Extract the (X, Y) coordinate from the center of the cell holding the provided text.  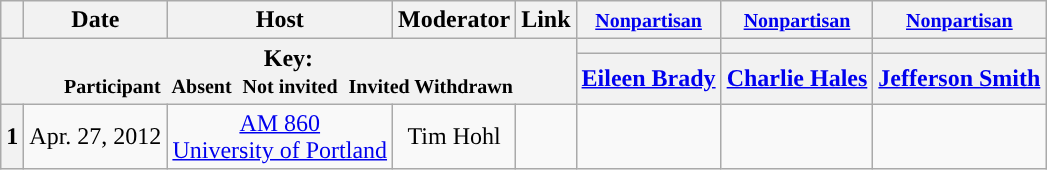
Date (96, 20)
Tim Hohl (454, 136)
Charlie Hales (797, 78)
Host (280, 20)
1 (12, 136)
AM 860University of Portland (280, 136)
Link (546, 20)
Moderator (454, 20)
Eileen Brady (648, 78)
Key: Participant Absent Not invited Invited Withdrawn (288, 72)
Apr. 27, 2012 (96, 136)
Jefferson Smith (960, 78)
